Detect which cell encompasses the target text, then output its (x, y) center coordinate. 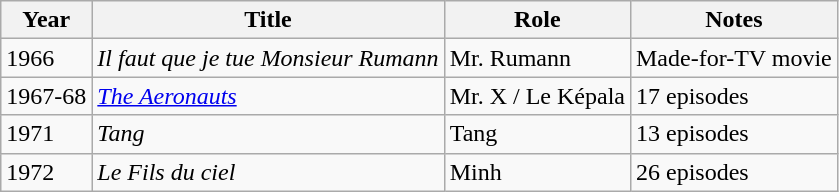
26 episodes (734, 172)
1971 (46, 134)
13 episodes (734, 134)
1972 (46, 172)
Mr. X / Le Képala (537, 96)
Minh (537, 172)
The Aeronauts (268, 96)
1966 (46, 58)
Role (537, 20)
Year (46, 20)
17 episodes (734, 96)
Mr. Rumann (537, 58)
Il faut que je tue Monsieur Rumann (268, 58)
1967-68 (46, 96)
Made-for-TV movie (734, 58)
Title (268, 20)
Le Fils du ciel (268, 172)
Notes (734, 20)
